Return [X, Y] of the center of cell containing provided text 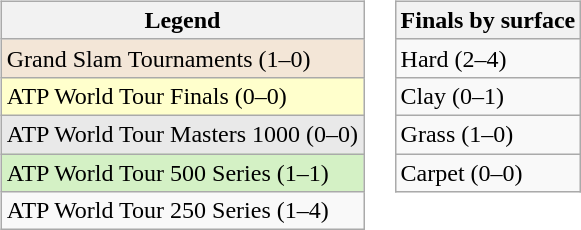
ATP World Tour Masters 1000 (0–0) [182, 134]
Grass (1–0) [488, 134]
Carpet (0–0) [488, 173]
Legend [182, 20]
Finals by surface [488, 20]
Hard (2–4) [488, 58]
ATP World Tour Finals (0–0) [182, 96]
ATP World Tour 250 Series (1–4) [182, 211]
Grand Slam Tournaments (1–0) [182, 58]
ATP World Tour 500 Series (1–1) [182, 173]
Clay (0–1) [488, 96]
